Pinpoint the cell where the given text exists, returning its [X, Y] midpoint coordinate. 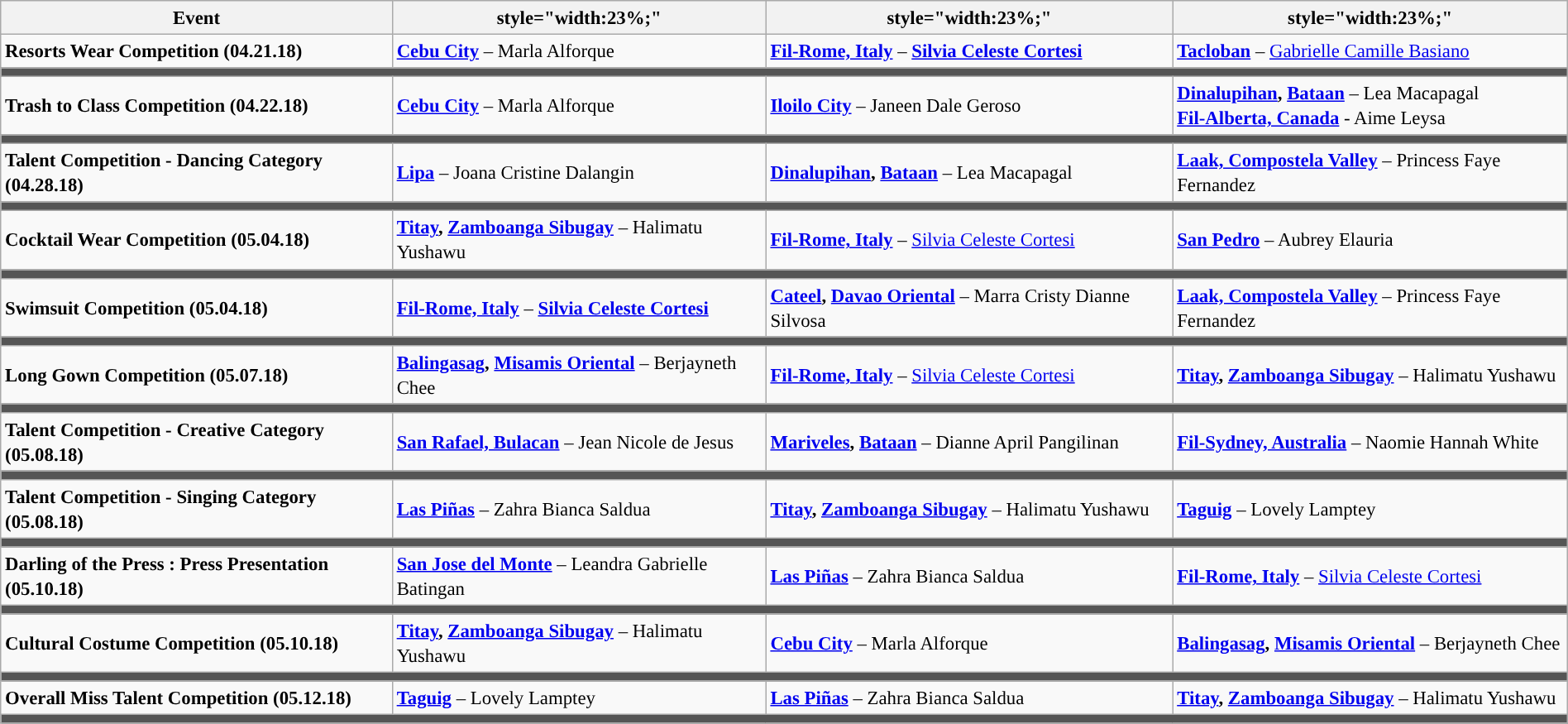
Overall Miss Talent Competition (05.12.18) [197, 698]
San Jose del Monte – Leandra Gabrielle Batingan [579, 576]
Talent Competition - Creative Category (05.08.18) [197, 442]
Event [197, 18]
Lipa – Joana Cristine Dalangin [579, 174]
Resorts Wear Competition (04.21.18) [197, 51]
San Rafael, Bulacan – Jean Nicole de Jesus [579, 442]
San Pedro – Aubrey Elauria [1370, 240]
Swimsuit Competition (05.04.18) [197, 308]
Cultural Costume Competition (05.10.18) [197, 644]
Iloilo City – Janeen Dale Geroso [969, 106]
Trash to Class Competition (04.22.18) [197, 106]
Darling of the Press : Press Presentation (05.10.18) [197, 576]
Mariveles, Bataan – Dianne April Pangilinan [969, 442]
Long Gown Competition (05.07.18) [197, 374]
Dinalupihan, Bataan – Lea MacapagalFil-Alberta, Canada - Aime Leysa [1370, 106]
Fil-Sydney, Australia – Naomie Hannah White [1370, 442]
Talent Competition - Singing Category (05.08.18) [197, 510]
Cocktail Wear Competition (05.04.18) [197, 240]
Cateel, Davao Oriental – Marra Cristy Dianne Silvosa [969, 308]
Tacloban – Gabrielle Camille Basiano [1370, 51]
Talent Competition - Dancing Category (04.28.18) [197, 174]
Dinalupihan, Bataan – Lea Macapagal [969, 174]
